Provide the (X, Y) coordinate of the cell's center where the given text is located.  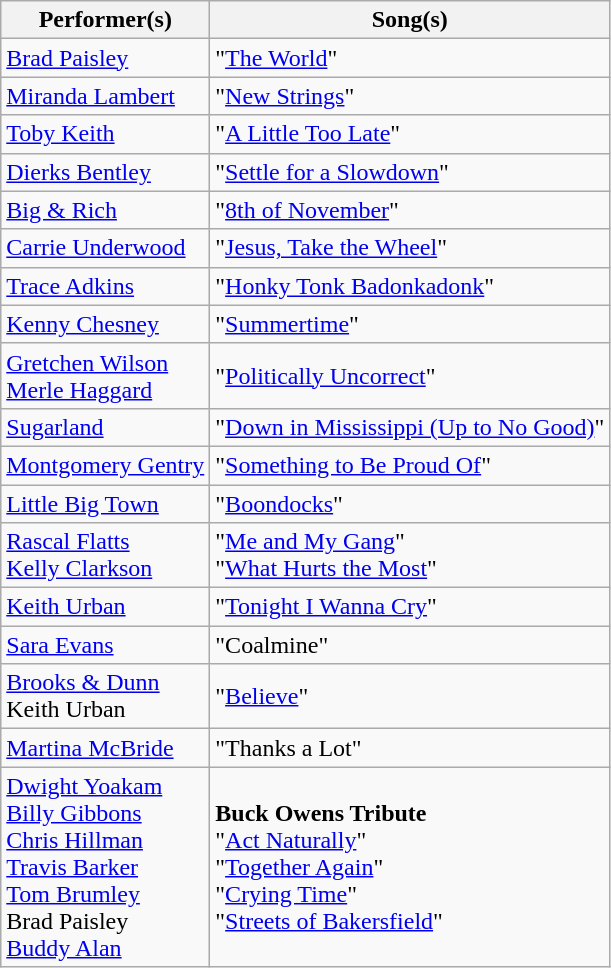
Dierks Bentley (106, 172)
"A Little Too Late" (410, 134)
Buck Owens Tribute"Act Naturally""Together Again""Crying Time""Streets of Bakersfield" (410, 867)
"Tonight I Wanna Cry" (410, 607)
"8th of November" (410, 210)
Kenny Chesney (106, 324)
"Summertime" (410, 324)
"The World" (410, 58)
"Coalmine" (410, 645)
Montgomery Gentry (106, 465)
"Something to Be Proud Of" (410, 465)
Toby Keith (106, 134)
Sugarland (106, 427)
"Down in Mississippi (Up to No Good)" (410, 427)
Dwight YoakamBilly GibbonsChris HillmanTravis BarkerTom BrumleyBrad PaisleyBuddy Alan (106, 867)
Carrie Underwood (106, 248)
Gretchen WilsonMerle Haggard (106, 376)
Martina McBride (106, 748)
Big & Rich (106, 210)
"Jesus, Take the Wheel" (410, 248)
"Me and My Gang""What Hurts the Most" (410, 556)
Rascal FlattsKelly Clarkson (106, 556)
"Believe" (410, 696)
"Settle for a Slowdown" (410, 172)
Sara Evans (106, 645)
Song(s) (410, 20)
Trace Adkins (106, 286)
Little Big Town (106, 503)
Brad Paisley (106, 58)
"Politically Uncorrect" (410, 376)
"New Strings" (410, 96)
"Boondocks" (410, 503)
Keith Urban (106, 607)
Brooks & DunnKeith Urban (106, 696)
Performer(s) (106, 20)
"Thanks a Lot" (410, 748)
Miranda Lambert (106, 96)
"Honky Tonk Badonkadonk" (410, 286)
